Provide the (X, Y) coordinate of the cell's center where the given text is located.  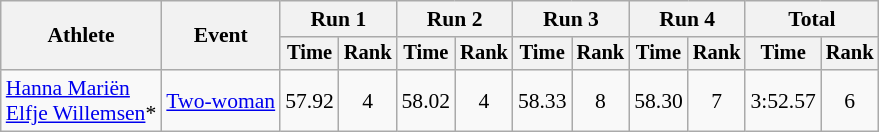
58.02 (426, 100)
Total (812, 19)
Run 1 (338, 19)
6 (850, 100)
Event (220, 36)
Athlete (82, 36)
8 (601, 100)
Hanna MariënElfje Willemsen* (82, 100)
Run 4 (687, 19)
Two-woman (220, 100)
3:52.57 (782, 100)
58.30 (658, 100)
Run 2 (455, 19)
7 (717, 100)
Run 3 (571, 19)
57.92 (310, 100)
58.33 (542, 100)
